Extract the (X, Y) coordinate from the center of the cell holding the provided text.  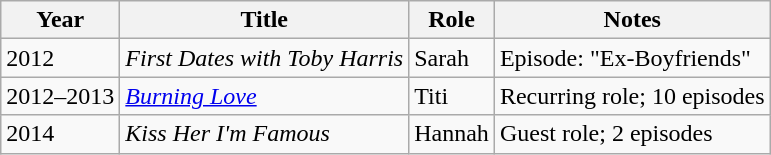
Burning Love (264, 96)
Title (264, 20)
2014 (60, 134)
Guest role; 2 episodes (632, 134)
2012 (60, 58)
Year (60, 20)
Titi (452, 96)
Hannah (452, 134)
Recurring role; 10 episodes (632, 96)
Sarah (452, 58)
Notes (632, 20)
Kiss Her I'm Famous (264, 134)
Role (452, 20)
2012–2013 (60, 96)
Episode: "Ex-Boyfriends" (632, 58)
First Dates with Toby Harris (264, 58)
